Determine the [X, Y] coordinate at the center of the cell enclosing the given text.  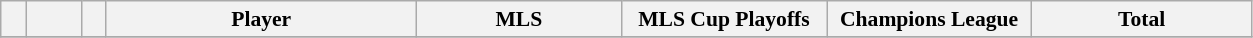
Champions League [928, 19]
MLS [518, 19]
Player [261, 19]
Total [1142, 19]
MLS Cup Playoffs [724, 19]
